Determine the [X, Y] coordinate at the center of the cell enclosing the given text.  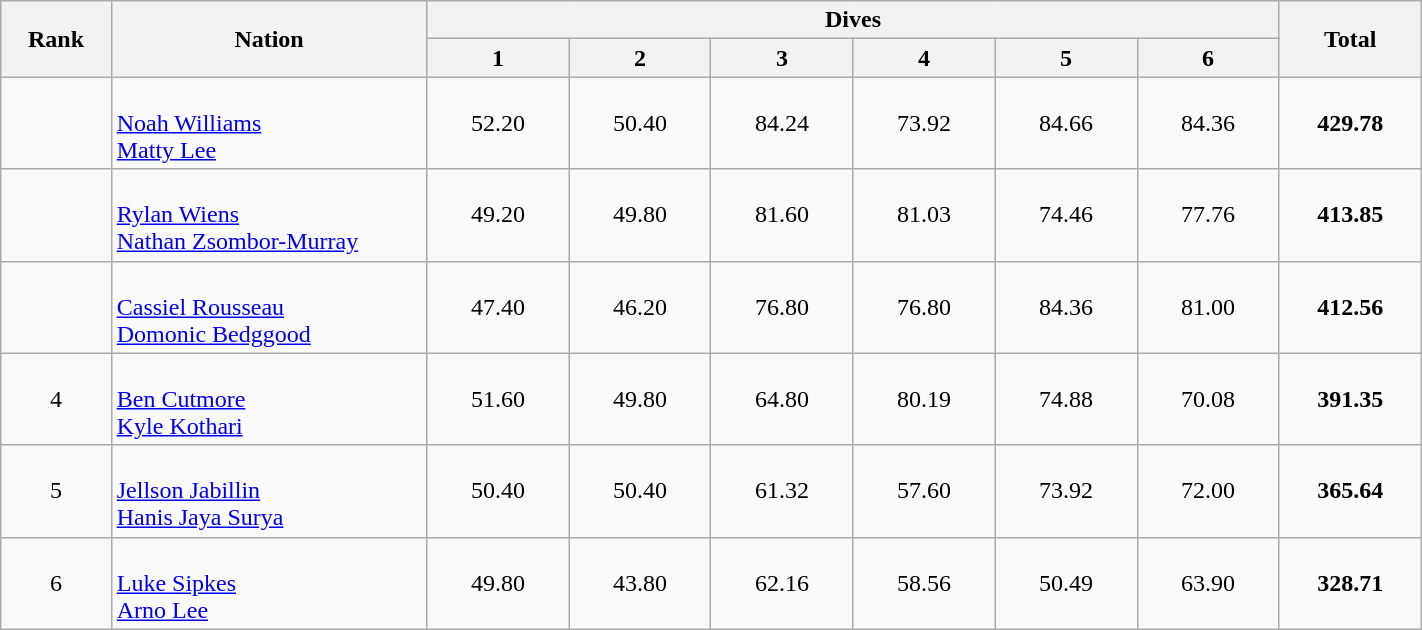
74.46 [1066, 215]
74.88 [1066, 399]
58.56 [924, 583]
64.80 [782, 399]
2 [640, 58]
Rylan WiensNathan Zsombor-Murray [269, 215]
365.64 [1350, 491]
51.60 [498, 399]
Nation [269, 39]
80.19 [924, 399]
Luke SipkesArno Lee [269, 583]
61.32 [782, 491]
43.80 [640, 583]
81.60 [782, 215]
Dives [853, 20]
Jellson JabillinHanis Jaya Surya [269, 491]
Total [1350, 39]
81.00 [1208, 307]
62.16 [782, 583]
413.85 [1350, 215]
49.20 [498, 215]
50.49 [1066, 583]
Ben CutmoreKyle Kothari [269, 399]
72.00 [1208, 491]
391.35 [1350, 399]
328.71 [1350, 583]
77.76 [1208, 215]
57.60 [924, 491]
Noah WilliamsMatty Lee [269, 123]
46.20 [640, 307]
429.78 [1350, 123]
52.20 [498, 123]
47.40 [498, 307]
412.56 [1350, 307]
84.24 [782, 123]
Rank [56, 39]
81.03 [924, 215]
84.66 [1066, 123]
3 [782, 58]
Cassiel RousseauDomonic Bedggood [269, 307]
63.90 [1208, 583]
1 [498, 58]
70.08 [1208, 399]
